Locate the cell with the specified text and output its [X, Y] center coordinate. 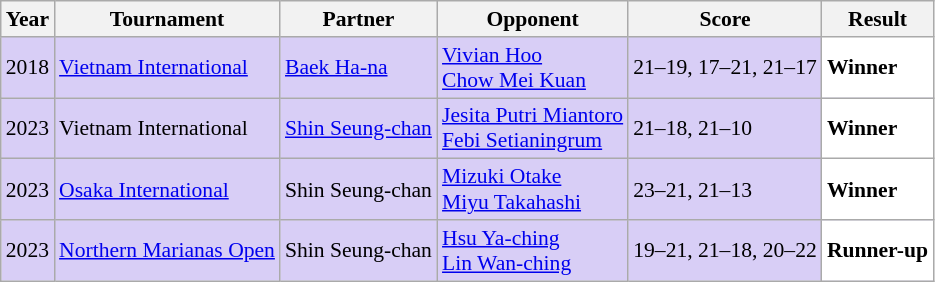
21–19, 17–21, 21–17 [725, 68]
Jesita Putri Miantoro Febi Setianingrum [532, 128]
Mizuki Otake Miyu Takahashi [532, 190]
Score [725, 19]
Baek Ha-na [358, 68]
Hsu Ya-ching Lin Wan-ching [532, 250]
23–21, 21–13 [725, 190]
Vivian Hoo Chow Mei Kuan [532, 68]
19–21, 21–18, 20–22 [725, 250]
Opponent [532, 19]
21–18, 21–10 [725, 128]
Partner [358, 19]
Tournament [167, 19]
Osaka International [167, 190]
2018 [28, 68]
Runner-up [878, 250]
Northern Marianas Open [167, 250]
Year [28, 19]
Result [878, 19]
